Provide the [X, Y] coordinate of the cell's center where the given text is located.  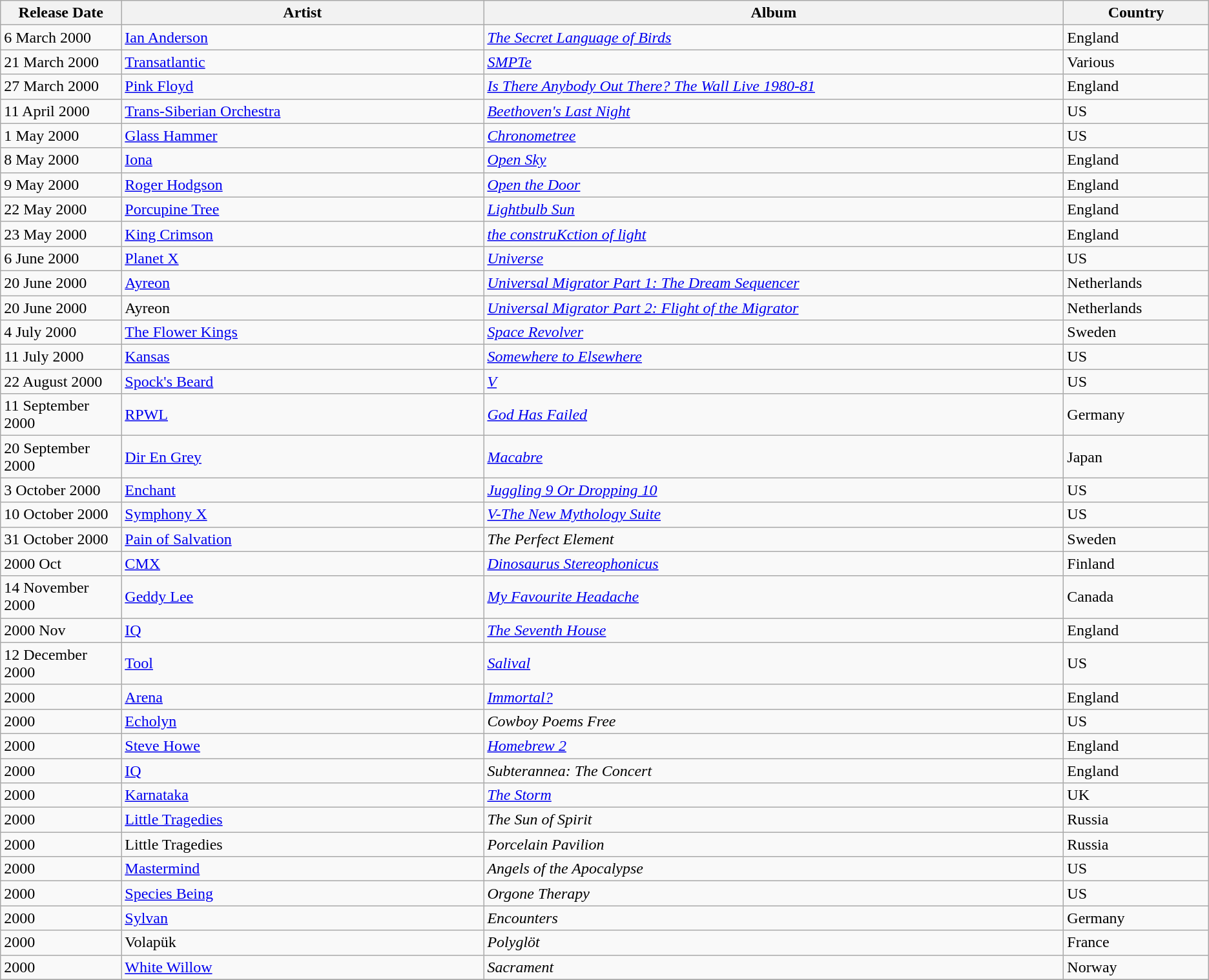
Arena [302, 697]
Steve Howe [302, 746]
SMPTe [774, 62]
22 May 2000 [61, 209]
9 May 2000 [61, 185]
2000 Nov [61, 630]
Canada [1136, 597]
Ian Anderson [302, 37]
22 August 2000 [61, 382]
Orgone Therapy [774, 893]
The Seventh House [774, 630]
Lightbulb Sun [774, 209]
Homebrew 2 [774, 746]
Volapük [302, 943]
10 October 2000 [61, 515]
Iona [302, 160]
King Crimson [302, 234]
21 March 2000 [61, 62]
The Sun of Spirit [774, 820]
23 May 2000 [61, 234]
Geddy Lee [302, 597]
The Perfect Element [774, 539]
V [774, 382]
Juggling 9 Or Dropping 10 [774, 490]
3 October 2000 [61, 490]
Sylvan [302, 918]
8 May 2000 [61, 160]
31 October 2000 [61, 539]
11 April 2000 [61, 111]
Country [1136, 13]
Chronometree [774, 136]
The Storm [774, 795]
Immortal? [774, 697]
Spock's Beard [302, 382]
Enchant [302, 490]
France [1136, 943]
Tool [302, 664]
Symphony X [302, 515]
Angels of the Apocalypse [774, 869]
Cowboy Poems Free [774, 721]
Universal Migrator Part 2: Flight of the Migrator [774, 308]
2000 Oct [61, 564]
Sacrament [774, 967]
11 July 2000 [61, 357]
Is There Anybody Out There? The Wall Live 1980-81 [774, 87]
The Secret Language of Birds [774, 37]
God Has Failed [774, 414]
6 June 2000 [61, 258]
Macabre [774, 457]
Release Date [61, 13]
6 March 2000 [61, 37]
4 July 2000 [61, 332]
Encounters [774, 918]
20 September 2000 [61, 457]
the construKction of light [774, 234]
Polyglöt [774, 943]
Pink Floyd [302, 87]
Salival [774, 664]
Somewhere to Elsewhere [774, 357]
11 September 2000 [61, 414]
Various [1136, 62]
Beethoven's Last Night [774, 111]
Pain of Salvation [302, 539]
Roger Hodgson [302, 185]
Trans-Siberian Orchestra [302, 111]
Artist [302, 13]
1 May 2000 [61, 136]
Universal Migrator Part 1: The Dream Sequencer [774, 283]
Glass Hammer [302, 136]
Species Being [302, 893]
Japan [1136, 457]
Karnataka [302, 795]
Porcupine Tree [302, 209]
Universe [774, 258]
My Favourite Headache [774, 597]
White Willow [302, 967]
12 December 2000 [61, 664]
Planet X [302, 258]
14 November 2000 [61, 597]
The Flower Kings [302, 332]
RPWL [302, 414]
Kansas [302, 357]
Transatlantic [302, 62]
Open Sky [774, 160]
Norway [1136, 967]
CMX [302, 564]
Porcelain Pavilion [774, 844]
Open the Door [774, 185]
V-The New Mythology Suite [774, 515]
Space Revolver [774, 332]
Subterannea: The Concert [774, 770]
Finland [1136, 564]
UK [1136, 795]
27 March 2000 [61, 87]
Dinosaurus Stereophonicus [774, 564]
Dir En Grey [302, 457]
Album [774, 13]
Echolyn [302, 721]
Mastermind [302, 869]
